Output the (X, Y) coordinate of the center of the cell containing the given text.  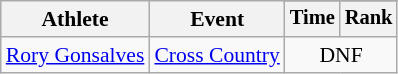
Rank (369, 19)
Time (312, 19)
Event (216, 19)
Rory Gonsalves (76, 55)
Athlete (76, 19)
DNF (341, 55)
Cross Country (216, 55)
